Provide the [X, Y] coordinate of the cell's center where the given text is located.  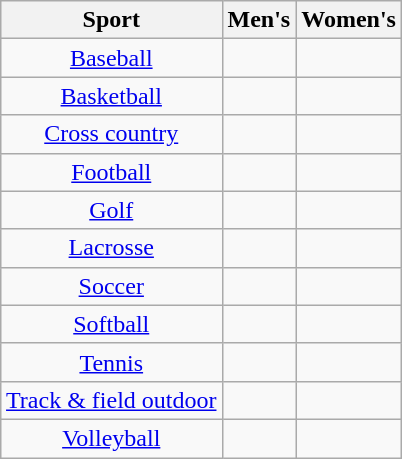
Softball [112, 324]
Track & field outdoor [112, 400]
Volleyball [112, 438]
Men's [259, 20]
Baseball [112, 58]
Sport [112, 20]
Cross country [112, 134]
Football [112, 172]
Soccer [112, 286]
Basketball [112, 96]
Golf [112, 210]
Lacrosse [112, 248]
Tennis [112, 362]
Women's [349, 20]
